Pinpoint the cell where the given text exists, returning its (x, y) midpoint coordinate. 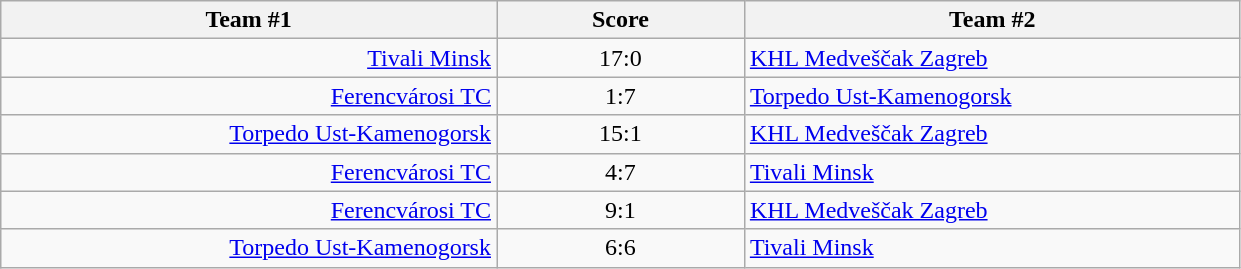
Team #2 (992, 20)
9:1 (620, 210)
Team #1 (249, 20)
15:1 (620, 134)
1:7 (620, 96)
6:6 (620, 248)
4:7 (620, 172)
17:0 (620, 58)
Score (620, 20)
